Return the (X, Y) coordinate for the center point of the cell that contains the specified text.  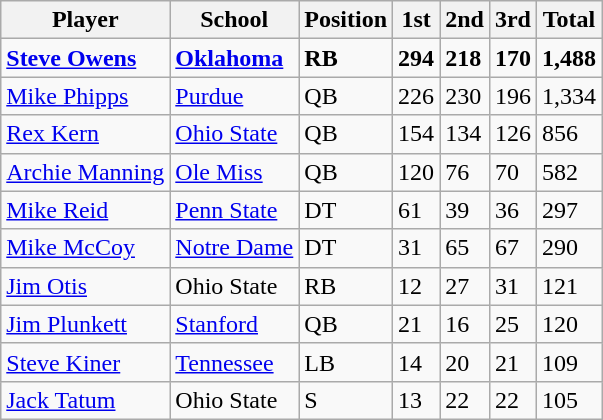
Jim Plunkett (86, 324)
Ole Miss (234, 172)
Oklahoma (234, 58)
154 (416, 134)
1st (416, 20)
Tennessee (234, 362)
856 (568, 134)
13 (416, 400)
65 (465, 248)
Stanford (234, 324)
196 (512, 96)
109 (568, 362)
1,488 (568, 58)
39 (465, 210)
25 (512, 324)
S (346, 400)
Notre Dame (234, 248)
12 (416, 286)
294 (416, 58)
Mike McCoy (86, 248)
Jim Otis (86, 286)
582 (568, 172)
Jack Tatum (86, 400)
14 (416, 362)
76 (465, 172)
Steve Kiner (86, 362)
70 (512, 172)
218 (465, 58)
61 (416, 210)
226 (416, 96)
Steve Owens (86, 58)
2nd (465, 20)
105 (568, 400)
290 (568, 248)
1,334 (568, 96)
Player (86, 20)
20 (465, 362)
36 (512, 210)
126 (512, 134)
3rd (512, 20)
Mike Phipps (86, 96)
16 (465, 324)
134 (465, 134)
67 (512, 248)
LB (346, 362)
230 (465, 96)
Purdue (234, 96)
121 (568, 286)
170 (512, 58)
School (234, 20)
Rex Kern (86, 134)
27 (465, 286)
Mike Reid (86, 210)
Total (568, 20)
Penn State (234, 210)
Archie Manning (86, 172)
297 (568, 210)
Position (346, 20)
